Capture the cell that displays the provided text and extract its [X, Y] central coordinate. 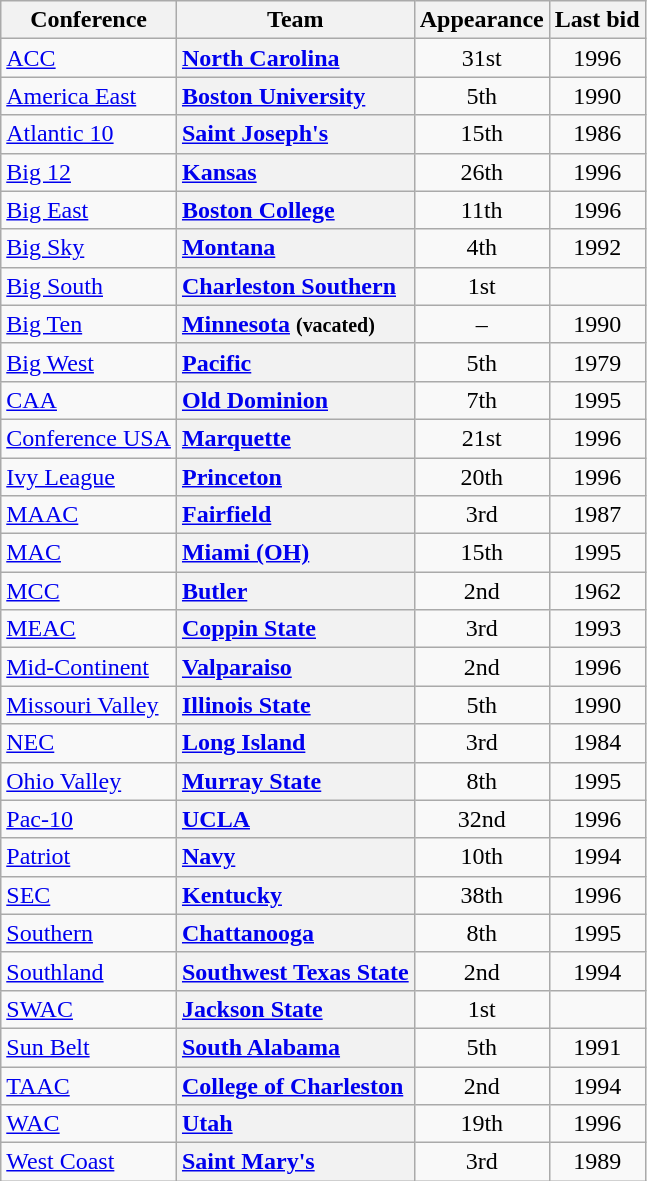
America East [89, 96]
Conference [89, 20]
Murray State [295, 781]
West Coast [89, 1162]
MAC [89, 553]
Kentucky [295, 895]
Miami (OH) [295, 553]
Missouri Valley [89, 705]
UCLA [295, 819]
Saint Mary's [295, 1162]
Charleston Southern [295, 286]
College of Charleston [295, 1085]
Utah [295, 1124]
Navy [295, 857]
Long Island [295, 743]
10th [482, 857]
Boston College [295, 210]
Coppin State [295, 629]
SEC [89, 895]
Pacific [295, 362]
Big East [89, 210]
1992 [597, 248]
North Carolina [295, 58]
11th [482, 210]
1979 [597, 362]
1993 [597, 629]
20th [482, 477]
Patriot [89, 857]
Kansas [295, 172]
Valparaiso [295, 667]
19th [482, 1124]
TAAC [89, 1085]
26th [482, 172]
Illinois State [295, 705]
Big West [89, 362]
Boston University [295, 96]
MAAC [89, 515]
21st [482, 438]
Southland [89, 971]
Marquette [295, 438]
CAA [89, 400]
1984 [597, 743]
Princeton [295, 477]
Montana [295, 248]
NEC [89, 743]
Big South [89, 286]
1986 [597, 134]
Last bid [597, 20]
Atlantic 10 [89, 134]
Butler [295, 591]
WAC [89, 1124]
Southern [89, 933]
South Alabama [295, 1047]
Team [295, 20]
MCC [89, 591]
Conference USA [89, 438]
Big Sky [89, 248]
Jackson State [295, 1009]
4th [482, 248]
Fairfield [295, 515]
ACC [89, 58]
1987 [597, 515]
Minnesota (vacated) [295, 324]
Big Ten [89, 324]
38th [482, 895]
1989 [597, 1162]
Saint Joseph's [295, 134]
32nd [482, 819]
Ohio Valley [89, 781]
SWAC [89, 1009]
Sun Belt [89, 1047]
Southwest Texas State [295, 971]
MEAC [89, 629]
Pac-10 [89, 819]
1991 [597, 1047]
7th [482, 400]
– [482, 324]
Old Dominion [295, 400]
Ivy League [89, 477]
Mid-Continent [89, 667]
1962 [597, 591]
Chattanooga [295, 933]
Appearance [482, 20]
31st [482, 58]
Big 12 [89, 172]
